Search for the cell housing the specified text and yield its [X, Y] center coordinate. 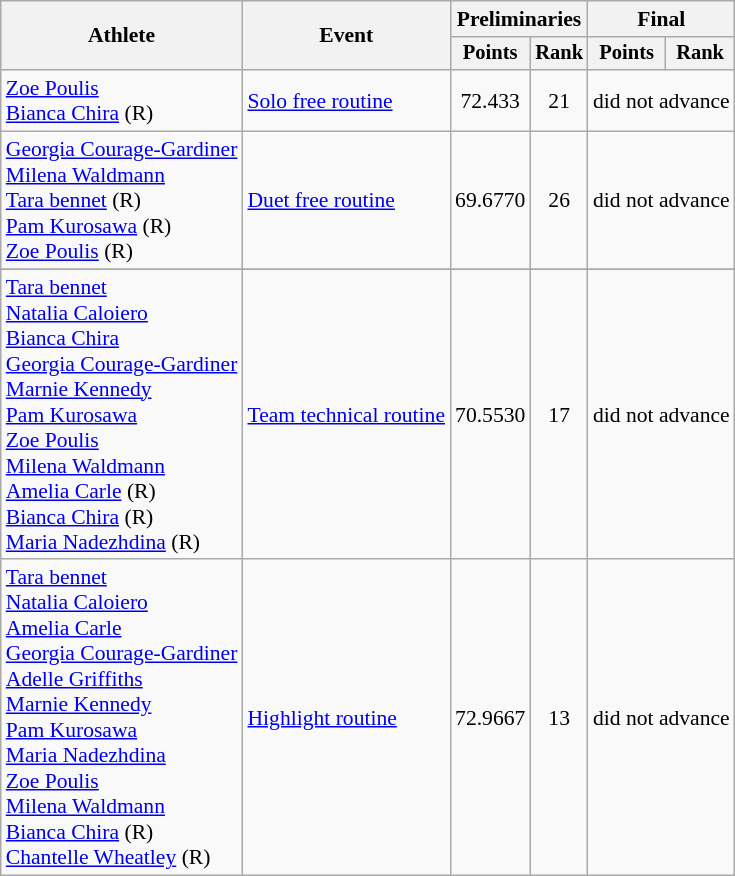
72.9667 [490, 718]
13 [559, 718]
21 [559, 100]
70.5530 [490, 414]
72.433 [490, 100]
Team technical routine [346, 414]
Highlight routine [346, 718]
Athlete [122, 36]
Zoe Poulis Bianca Chira (R) [122, 100]
Final [662, 19]
Preliminaries [519, 19]
26 [559, 201]
Event [346, 36]
Duet free routine [346, 201]
17 [559, 414]
Georgia Courage-GardinerMilena WaldmannTara bennet (R) Pam Kurosawa (R) Zoe Poulis (R) [122, 201]
Solo free routine [346, 100]
69.6770 [490, 201]
